Identify which cell holds the provided text, then report its [x, y] central coordinate. 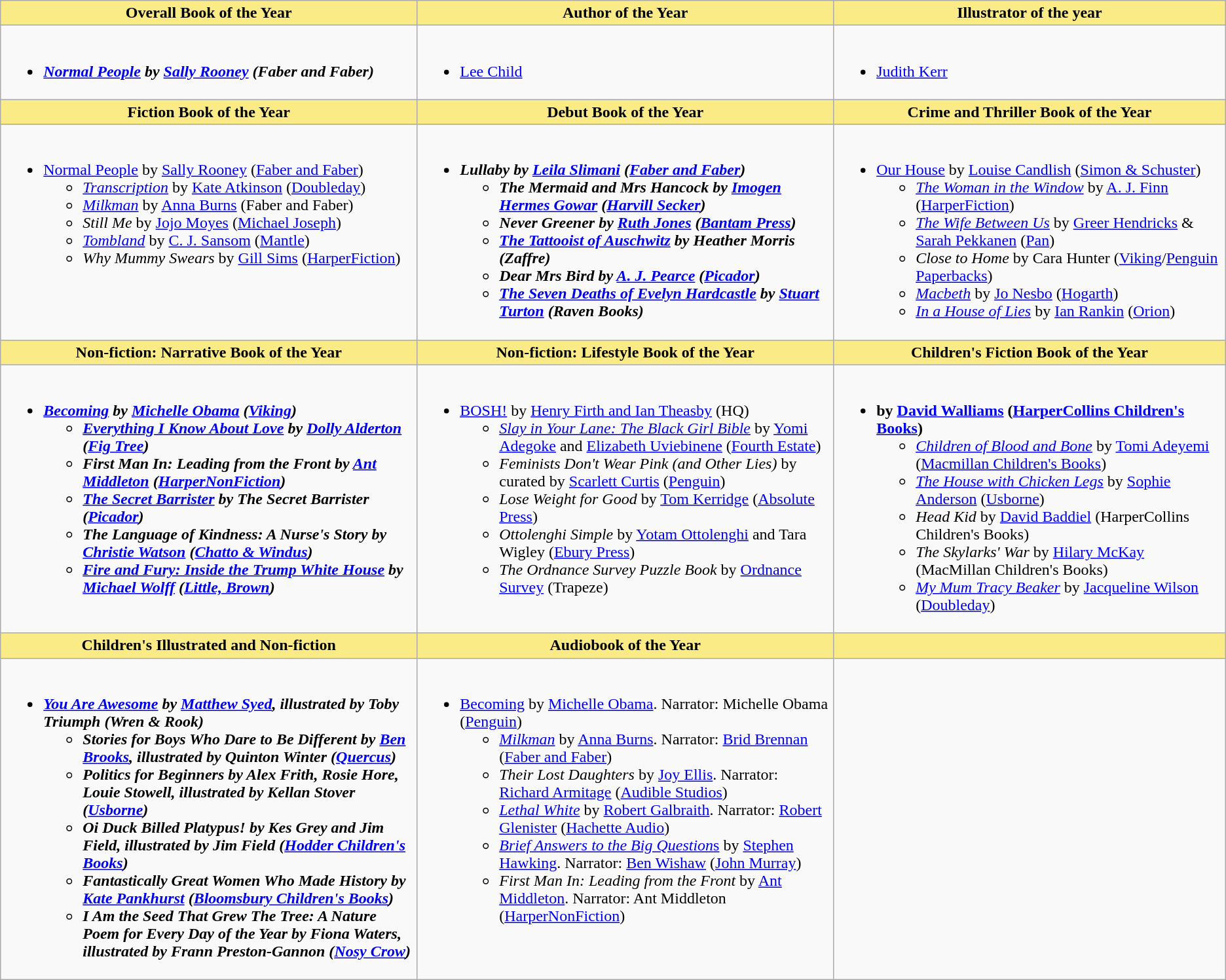
Children's Fiction Book of the Year [1030, 352]
Non-fiction: Lifestyle Book of the Year [625, 352]
Author of the Year [625, 13]
Non-fiction: Narrative Book of the Year [209, 352]
Lee Child [625, 63]
Overall Book of the Year [209, 13]
Crime and Thriller Book of the Year [1030, 112]
Normal People by Sally Rooney (Faber and Faber) [209, 63]
Fiction Book of the Year [209, 112]
Debut Book of the Year [625, 112]
Children's Illustrated and Non-fiction [209, 645]
Illustrator of the year [1030, 13]
Judith Kerr [1030, 63]
Audiobook of the Year [625, 645]
